Detect which cell encompasses the target text, then output its (X, Y) center coordinate. 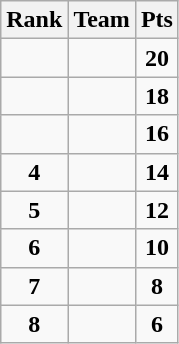
5 (34, 210)
16 (156, 134)
Pts (156, 20)
Team (102, 20)
12 (156, 210)
7 (34, 286)
4 (34, 172)
20 (156, 58)
10 (156, 248)
18 (156, 96)
Rank (34, 20)
14 (156, 172)
